Extract the [X, Y] coordinate from the center of the cell holding the provided text.  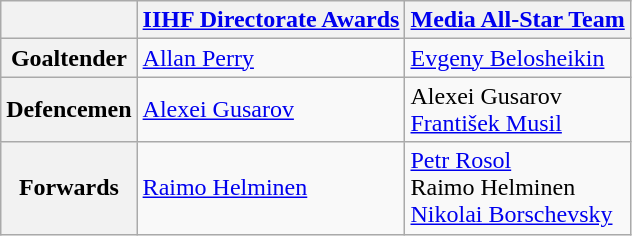
Alexei Gusarov František Musil [518, 110]
Petr Rosol Raimo Helminen Nikolai Borschevsky [518, 188]
Allan Perry [271, 58]
Alexei Gusarov [271, 110]
Defencemen [69, 110]
Raimo Helminen [271, 188]
Evgeny Belosheikin [518, 58]
Forwards [69, 188]
IIHF Directorate Awards [271, 20]
Media All-Star Team [518, 20]
Goaltender [69, 58]
